Extract the [X, Y] coordinate from the center of the cell holding the provided text.  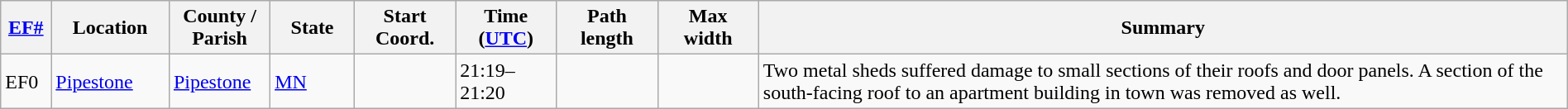
Max width [708, 28]
Path length [607, 28]
Time (UTC) [506, 28]
MN [313, 81]
Location [111, 28]
EF0 [26, 81]
State [313, 28]
EF# [26, 28]
Start Coord. [404, 28]
County / Parish [219, 28]
Summary [1163, 28]
21:19–21:20 [506, 81]
